Capture the cell that displays the provided text and extract its [x, y] central coordinate. 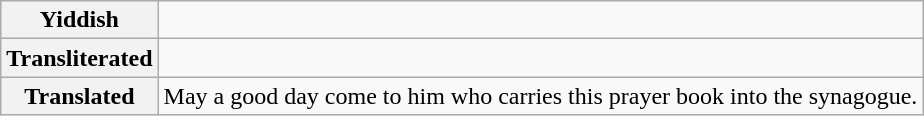
Yiddish [80, 20]
Translated [80, 96]
Transliterated [80, 58]
May a good day come to him who carries this prayer book into the synagogue. [540, 96]
